Capture the cell that displays the provided text and extract its (X, Y) central coordinate. 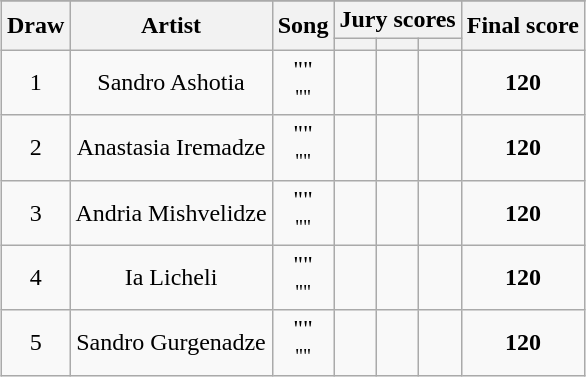
Sandro Ashotia (171, 82)
2 (35, 148)
Draw (35, 26)
Song (303, 26)
Andria Mishvelidze (171, 212)
Anastasia Iremadze (171, 148)
Ia Licheli (171, 278)
5 (35, 342)
Artist (171, 26)
Jury scores (398, 20)
Final score (522, 26)
4 (35, 278)
3 (35, 212)
Sandro Gurgenadze (171, 342)
1 (35, 82)
